Capture the cell that displays the provided text and extract its (X, Y) central coordinate. 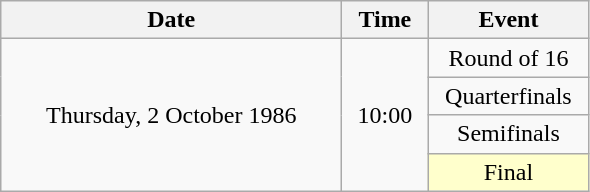
Final (508, 172)
Thursday, 2 October 1986 (172, 115)
Date (172, 20)
Quarterfinals (508, 96)
Event (508, 20)
10:00 (385, 115)
Time (385, 20)
Semifinals (508, 134)
Round of 16 (508, 58)
